Search for the cell housing the specified text and yield its (x, y) center coordinate. 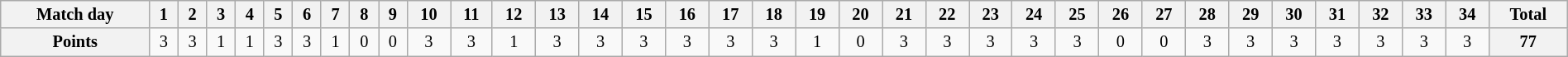
12 (514, 14)
9 (394, 14)
33 (1424, 14)
10 (428, 14)
Match day (75, 14)
18 (773, 14)
8 (364, 14)
29 (1250, 14)
Points (75, 42)
19 (817, 14)
34 (1467, 14)
4 (250, 14)
28 (1207, 14)
20 (860, 14)
31 (1337, 14)
26 (1121, 14)
15 (643, 14)
77 (1528, 42)
25 (1077, 14)
5 (278, 14)
13 (557, 14)
27 (1164, 14)
14 (600, 14)
7 (336, 14)
6 (308, 14)
16 (687, 14)
17 (730, 14)
24 (1034, 14)
2 (192, 14)
22 (947, 14)
30 (1293, 14)
32 (1380, 14)
23 (991, 14)
11 (471, 14)
Total (1528, 14)
21 (904, 14)
